Provide the [x, y] coordinate of the cell's center where the given text is located.  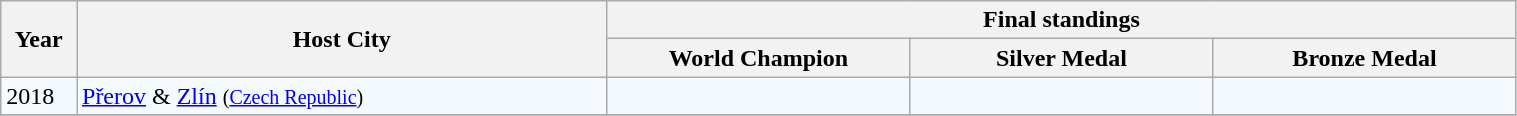
Host City [341, 39]
Year [39, 39]
Bronze Medal [1364, 58]
World Champion [758, 58]
Final standings [1062, 20]
Silver Medal [1062, 58]
Přerov & Zlín (Czech Republic) [341, 96]
2018 [39, 96]
